Output the (x, y) coordinate of the center of the cell containing the given text.  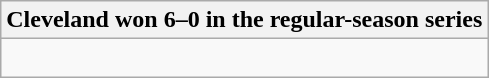
Cleveland won 6–0 in the regular-season series (244, 20)
